Extract the (X, Y) coordinate from the center of the cell holding the provided text.  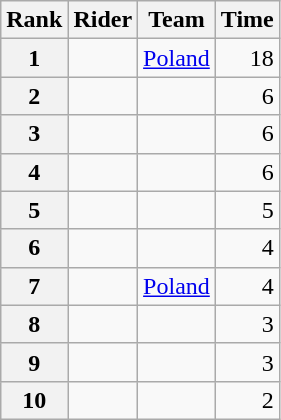
7 (34, 286)
Rider (103, 20)
Rank (34, 20)
10 (34, 400)
1 (34, 58)
9 (34, 362)
Team (177, 20)
8 (34, 324)
18 (247, 58)
Time (247, 20)
